Locate the cell with the specified text and output its (X, Y) center coordinate. 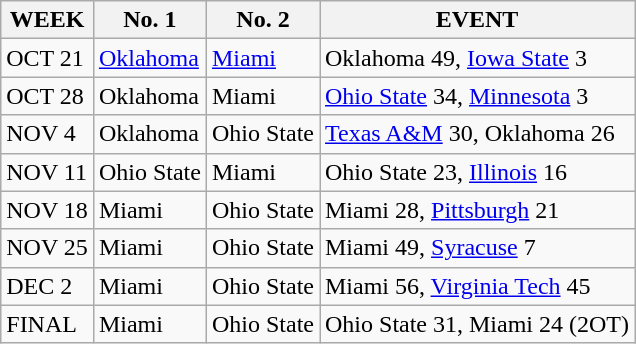
OCT 28 (48, 96)
NOV 18 (48, 210)
NOV 11 (48, 172)
Oklahoma 49, Iowa State 3 (478, 58)
OCT 21 (48, 58)
FINAL (48, 324)
EVENT (478, 20)
Ohio State 31, Miami 24 (2OT) (478, 324)
NOV 4 (48, 134)
Ohio State 34, Minnesota 3 (478, 96)
Miami 56, Virginia Tech 45 (478, 286)
DEC 2 (48, 286)
No. 1 (150, 20)
Texas A&M 30, Oklahoma 26 (478, 134)
Ohio State 23, Illinois 16 (478, 172)
Miami 28, Pittsburgh 21 (478, 210)
WEEK (48, 20)
Miami 49, Syracuse 7 (478, 248)
NOV 25 (48, 248)
No. 2 (262, 20)
